Search for the cell housing the specified text and yield its (X, Y) center coordinate. 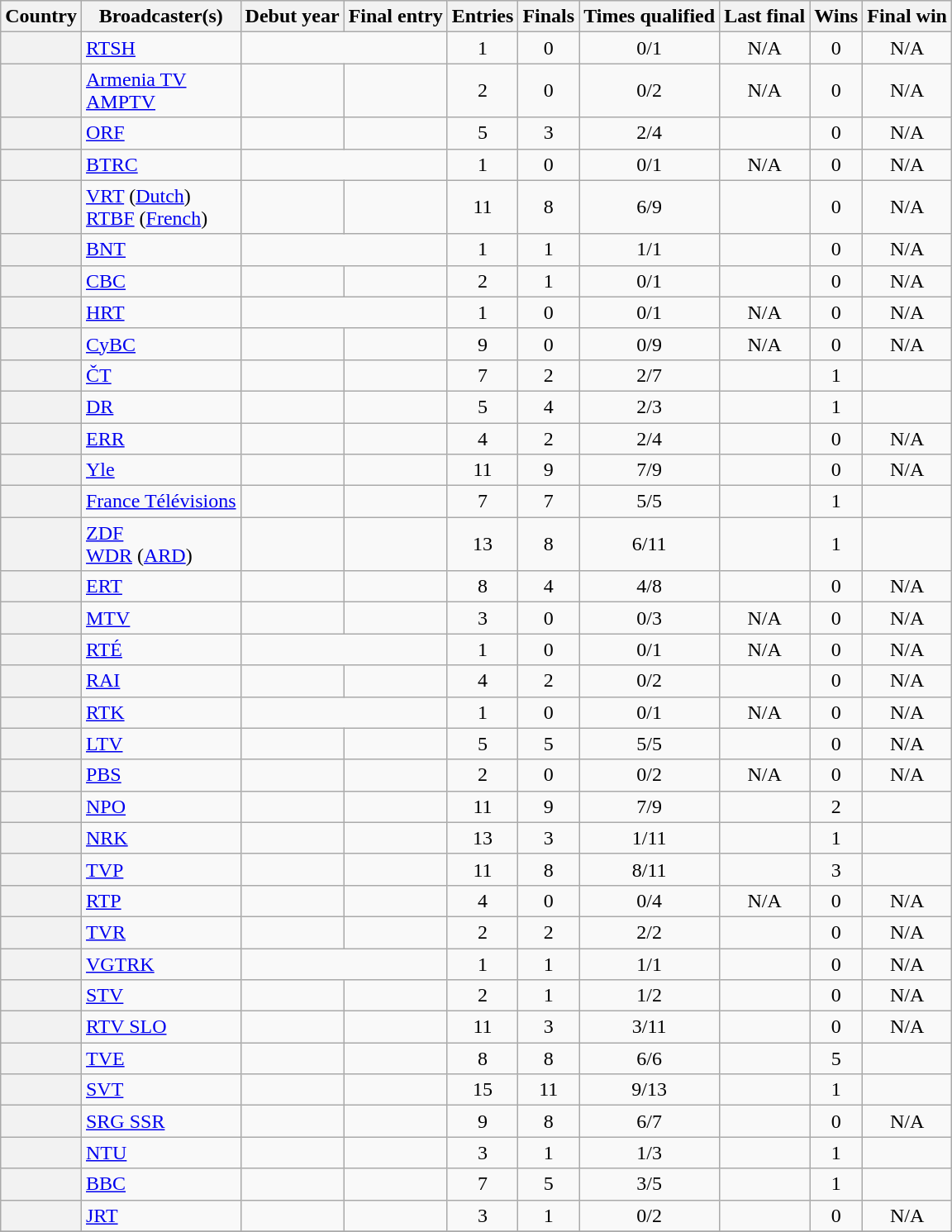
BBC (160, 1184)
ORF (160, 133)
BTRC (160, 164)
1/2 (650, 996)
3/5 (650, 1184)
Debut year (293, 17)
Wins (836, 17)
STV (160, 996)
Finals (549, 17)
RTK (160, 712)
RTV SLO (160, 1027)
NTU (160, 1153)
PBS (160, 775)
VRT (Dutch)RTBF (French) (160, 207)
CyBC (160, 344)
2/7 (650, 375)
Times qualified (650, 17)
ERT (160, 587)
TVP (160, 869)
ČT (160, 375)
Last final (765, 17)
TVE (160, 1058)
VGTRK (160, 964)
Armenia TV AMPTV (160, 91)
Country (41, 17)
NRK (160, 838)
2/2 (650, 932)
6/9 (650, 207)
4/8 (650, 587)
9/13 (650, 1090)
6/6 (650, 1058)
2/3 (650, 407)
15 (483, 1090)
ERR (160, 439)
0/4 (650, 901)
MTV (160, 618)
RTSH (160, 48)
RTP (160, 901)
SRG SSR (160, 1121)
1/3 (650, 1153)
SVT (160, 1090)
Broadcaster(s) (160, 17)
Entries (483, 17)
0/9 (650, 344)
1/11 (650, 838)
LTV (160, 744)
6/7 (650, 1121)
ZDF WDR (ARD) (160, 544)
Final win (907, 17)
BNT (160, 250)
NPO (160, 806)
3/11 (650, 1027)
RTÉ (160, 649)
Final entry (395, 17)
DR (160, 407)
HRT (160, 312)
TVR (160, 932)
RAI (160, 681)
6/11 (650, 544)
France Télévisions (160, 502)
CBC (160, 281)
0/3 (650, 618)
8/11 (650, 869)
JRT (160, 1215)
Yle (160, 470)
